Locate the cell with the specified text and output its [x, y] center coordinate. 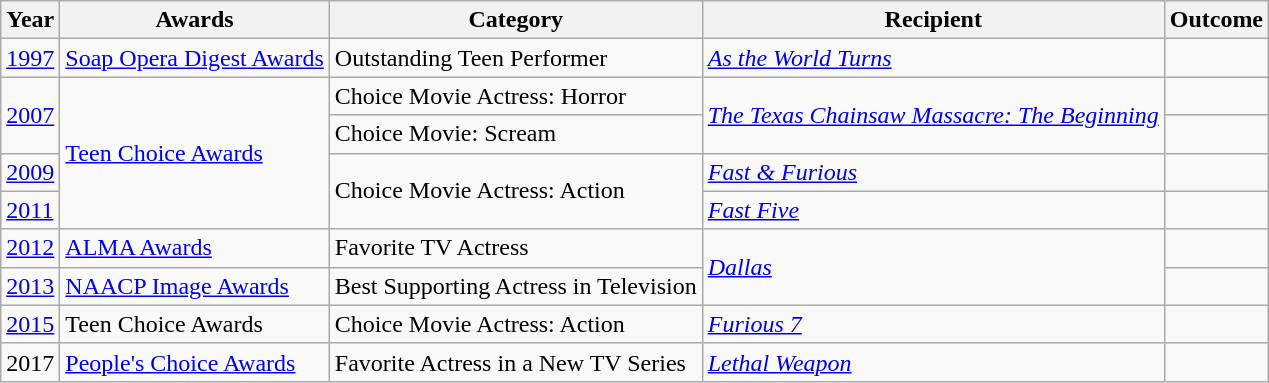
Lethal Weapon [933, 362]
ALMA Awards [194, 248]
Soap Opera Digest Awards [194, 58]
2009 [30, 172]
Fast Five [933, 210]
Choice Movie: Scream [516, 134]
Favorite Actress in a New TV Series [516, 362]
Fast & Furious [933, 172]
The Texas Chainsaw Massacre: The Beginning [933, 115]
Recipient [933, 20]
Category [516, 20]
People's Choice Awards [194, 362]
Choice Movie Actress: Horror [516, 96]
2012 [30, 248]
2015 [30, 324]
Dallas [933, 267]
Year [30, 20]
Furious 7 [933, 324]
2017 [30, 362]
1997 [30, 58]
2011 [30, 210]
As the World Turns [933, 58]
2013 [30, 286]
2007 [30, 115]
Awards [194, 20]
Outcome [1216, 20]
Outstanding Teen Performer [516, 58]
Best Supporting Actress in Television [516, 286]
Favorite TV Actress [516, 248]
NAACP Image Awards [194, 286]
